Detect which cell encompasses the target text, then output its [X, Y] center coordinate. 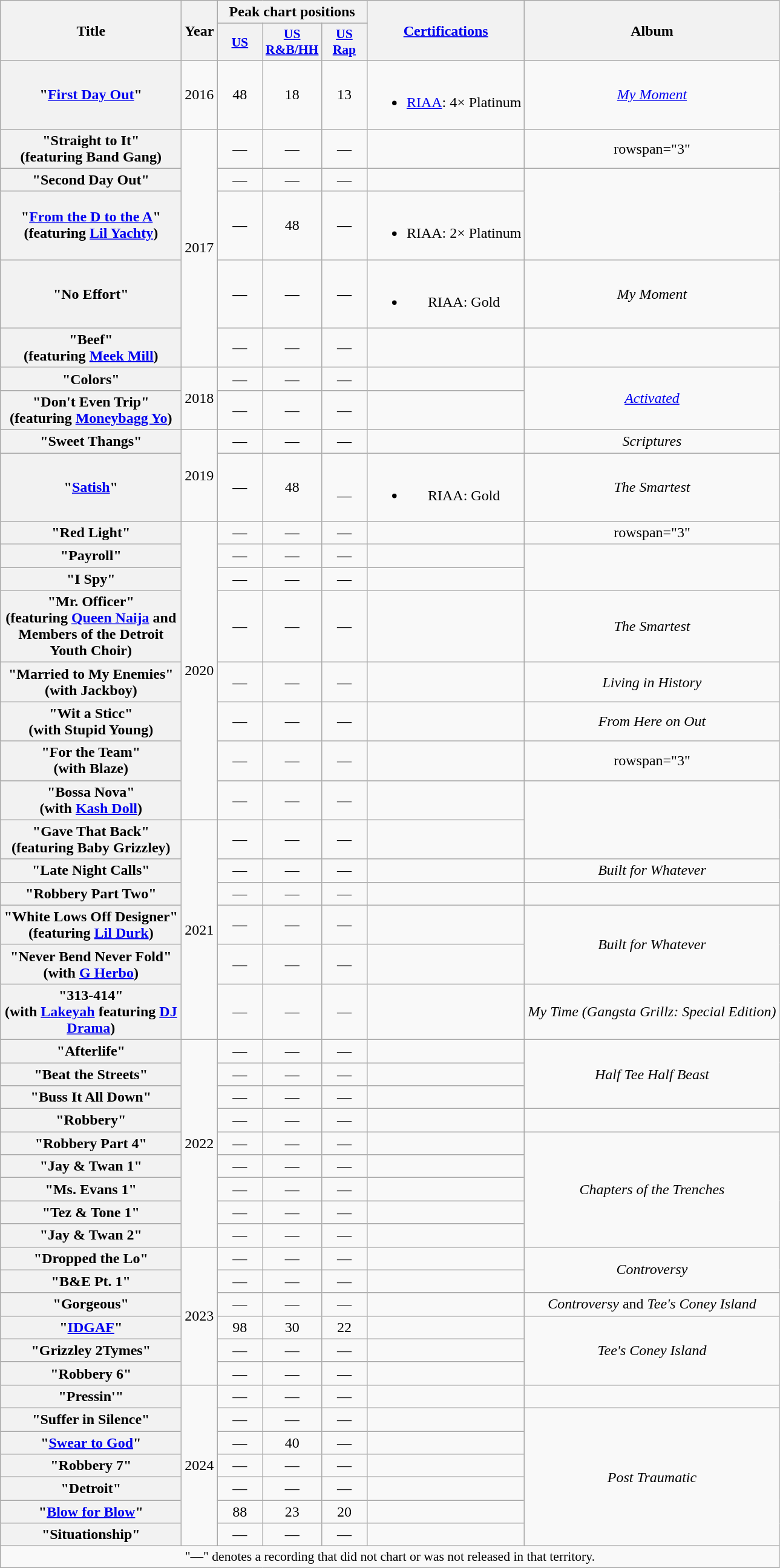
2024 [200, 1465]
Controversy and Tee's Coney Island [652, 1304]
"—" denotes a recording that did not chart or was not released in that territory. [390, 1557]
USRap [344, 42]
"Jay & Twan 2" [91, 1235]
"Mr. Officer"(featuring Queen Naija and Members of the Detroit Youth Choir) [91, 627]
"Ms. Evans 1" [91, 1189]
"Detroit" [91, 1489]
"Satish" [91, 486]
My Time (Gangsta Grillz: Special Edition) [652, 1011]
Album [652, 30]
Tee's Coney Island [652, 1350]
"Situationship" [91, 1535]
"Blow for Blow" [91, 1512]
2017 [200, 248]
"Straight to It"(featuring Band Gang) [91, 149]
"313-414"(with Lakeyah featuring DJ Drama) [91, 1011]
22 [344, 1327]
"Don't Even Trip"(featuring Moneybagg Yo) [91, 410]
"Second Day Out" [91, 180]
98 [240, 1327]
"Swear to God" [91, 1443]
"Gorgeous" [91, 1304]
US [240, 42]
"B&E Pt. 1" [91, 1281]
Certifications [445, 30]
2023 [200, 1316]
30 [292, 1327]
"Never Bend Never Fold"(with G Herbo) [91, 964]
"Robbery Part Two" [91, 893]
"Married to My Enemies"(with Jackboy) [91, 682]
Title [91, 30]
88 [240, 1512]
RIAA: 2× Platinum [445, 225]
"Robbery 7" [91, 1466]
13 [344, 94]
Controversy [652, 1270]
"Robbery 6" [91, 1373]
"I Spy" [91, 579]
"Beef"(featuring Meek Mill) [91, 347]
"IDGAF" [91, 1327]
"Wit a Sticc"(with Stupid Young) [91, 721]
"Gave That Back"(featuring Baby Grizzley) [91, 840]
"Jay & Twan 1" [91, 1166]
"White Lows Off Designer"(featuring Lil Durk) [91, 924]
"Late Night Calls" [91, 871]
"Suffer in Silence" [91, 1419]
Half Tee Half Beast [652, 1074]
"Red Light" [91, 533]
18 [292, 94]
2020 [200, 671]
RIAA: 4× Platinum [445, 94]
23 [292, 1512]
From Here on Out [652, 721]
Post Traumatic [652, 1477]
"From the D to the A"(featuring Lil Yachty) [91, 225]
40 [292, 1443]
Peak chart positions [292, 12]
"Buss It All Down" [91, 1097]
2018 [200, 398]
"Pressin'" [91, 1396]
"Bossa Nova"(with Kash Doll) [91, 800]
"Afterlife" [91, 1051]
"First Day Out" [91, 94]
Living in History [652, 682]
2016 [200, 94]
Year [200, 30]
20 [344, 1512]
Activated [652, 398]
"No Effort" [91, 294]
Scriptures [652, 441]
"Robbery" [91, 1120]
2019 [200, 475]
"Dropped the Lo" [91, 1258]
"For the Team"(with Blaze) [91, 761]
"Sweet Thangs" [91, 441]
Chapters of the Trenches [652, 1189]
"Grizzley 2Tymes" [91, 1350]
2021 [200, 929]
"Payroll" [91, 556]
"Colors" [91, 379]
2022 [200, 1143]
"Tez & Tone 1" [91, 1212]
"Robbery Part 4" [91, 1143]
"Beat the Streets" [91, 1074]
USR&B/HH [292, 42]
